Search for the cell housing the specified text and yield its (x, y) center coordinate. 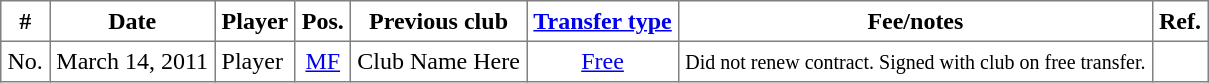
Free (603, 61)
Transfer type (603, 21)
March 14, 2011 (132, 61)
Club Name Here (438, 61)
Fee/notes (916, 21)
Previous club (438, 21)
MF (323, 61)
Pos. (323, 21)
Ref. (1180, 21)
Date (132, 21)
# (26, 21)
No. (26, 61)
Did not renew contract. Signed with club on free transfer. (916, 61)
